Determine the (X, Y) coordinate at the center of the cell enclosing the given text.  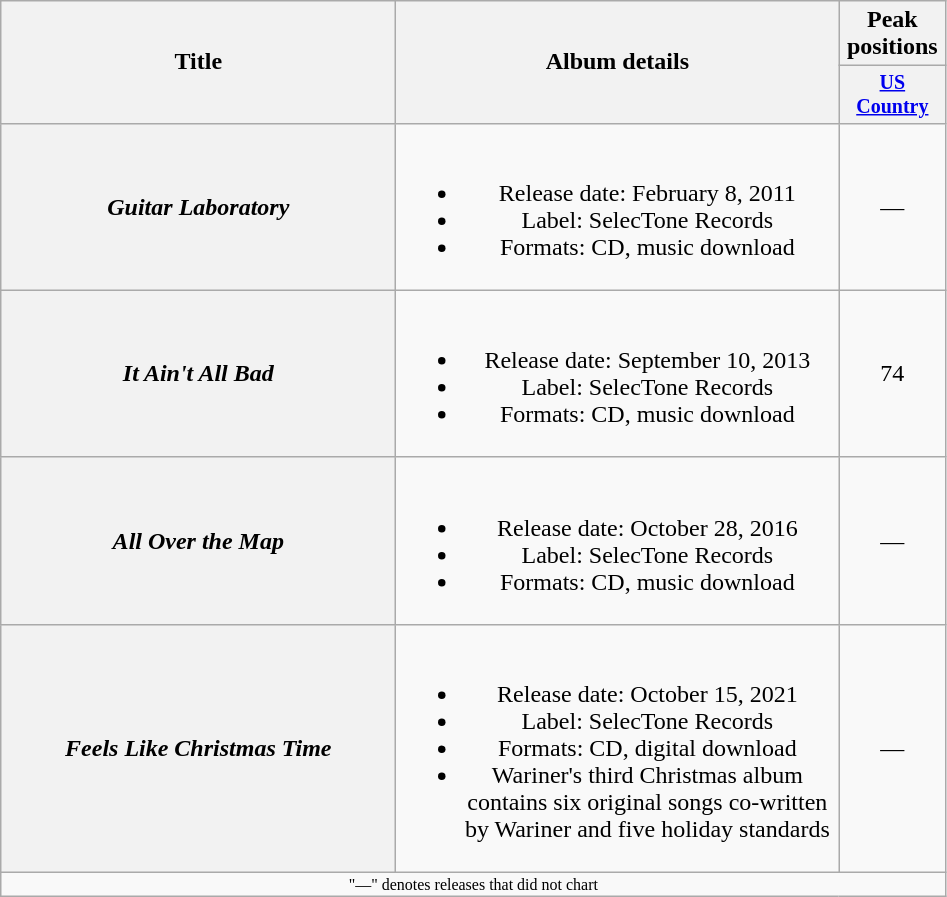
Title (198, 62)
Album details (618, 62)
Guitar Laboratory (198, 206)
Feels Like Christmas Time (198, 748)
"—" denotes releases that did not chart (474, 885)
Release date: September 10, 2013Label: SelecTone RecordsFormats: CD, music download (618, 374)
US Country (892, 94)
74 (892, 374)
Release date: October 28, 2016Label: SelecTone RecordsFormats: CD, music download (618, 540)
It Ain't All Bad (198, 374)
All Over the Map (198, 540)
Peak positions (892, 34)
Release date: February 8, 2011Label: SelecTone RecordsFormats: CD, music download (618, 206)
